Capture the cell that displays the provided text and extract its (X, Y) central coordinate. 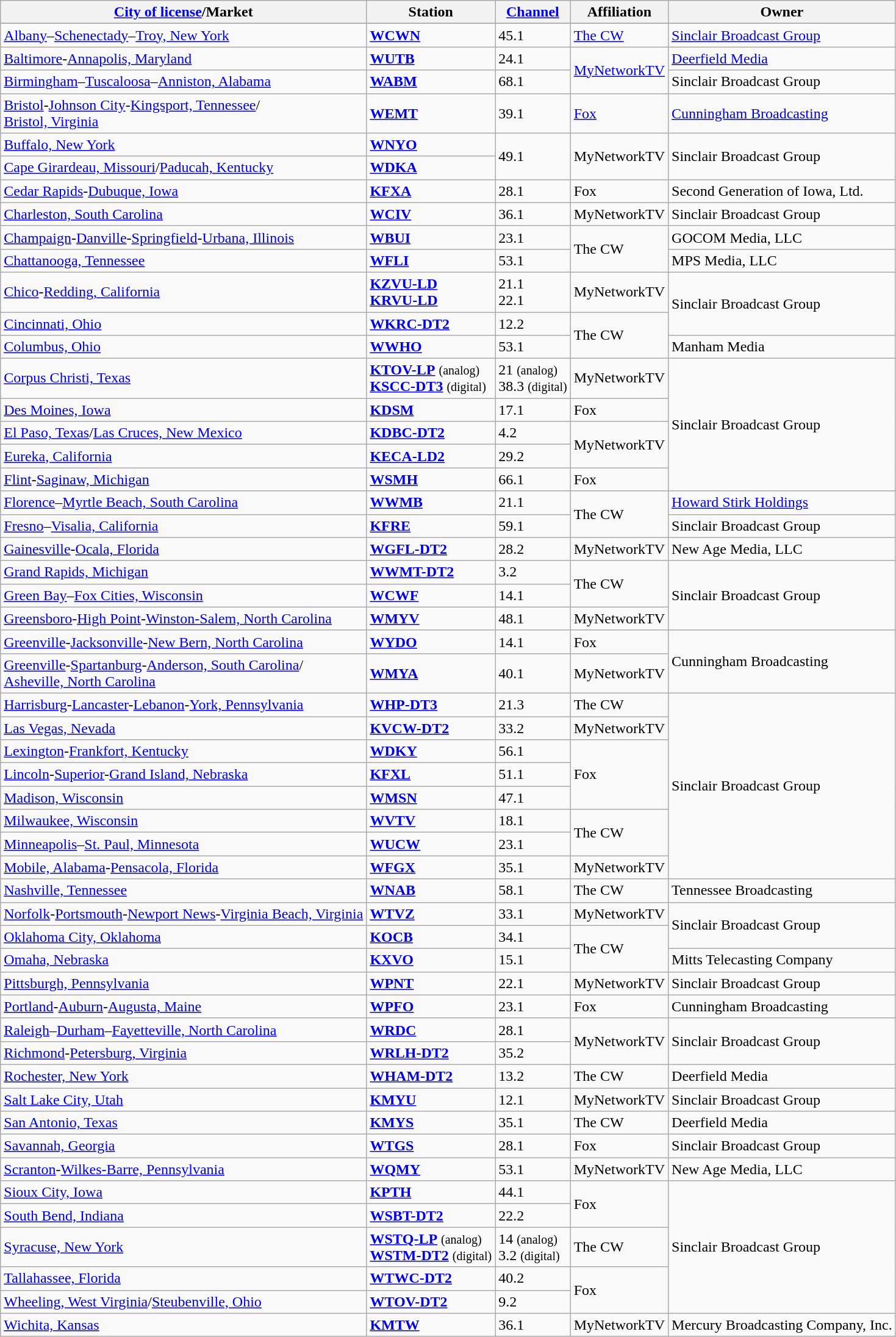
47.1 (533, 798)
Cincinnati, Ohio (184, 324)
39.1 (533, 113)
MPS Media, LLC (782, 260)
WSTQ-LP (analog)WSTM-DT2 (digital) (431, 1247)
WCWF (431, 595)
Bristol-Johnson City-Kingsport, Tennessee/Bristol, Virginia (184, 113)
34.1 (533, 937)
Columbus, Ohio (184, 347)
40.2 (533, 1278)
Madison, Wisconsin (184, 798)
WABM (431, 82)
KMTW (431, 1325)
17.1 (533, 410)
Tennessee Broadcasting (782, 891)
Station (431, 12)
Wheeling, West Virginia/Steubenville, Ohio (184, 1302)
WNAB (431, 891)
WHP-DT3 (431, 704)
21 (analog)38.3 (digital) (533, 378)
Albany–Schenectady–Troy, New York (184, 35)
WRLH-DT2 (431, 1053)
WUTB (431, 59)
KDBC-DT2 (431, 433)
Charleston, South Carolina (184, 214)
Milwaukee, Wisconsin (184, 821)
WVTV (431, 821)
WQMY (431, 1169)
56.1 (533, 751)
WDKA (431, 168)
WFGX (431, 867)
WCWN (431, 35)
48.1 (533, 618)
15.1 (533, 960)
59.1 (533, 526)
City of license/Market (184, 12)
Corpus Christi, Texas (184, 378)
Howard Stirk Holdings (782, 503)
14 (analog)3.2 (digital) (533, 1247)
WKRC-DT2 (431, 324)
Scranton-Wilkes-Barre, Pennsylvania (184, 1169)
WTVZ (431, 914)
WFLI (431, 260)
KFXA (431, 191)
Fresno–Visalia, California (184, 526)
KDSM (431, 410)
Savannah, Georgia (184, 1146)
33.2 (533, 728)
Grand Rapids, Michigan (184, 572)
WMYV (431, 618)
68.1 (533, 82)
WWHO (431, 347)
Wichita, Kansas (184, 1325)
San Antonio, Texas (184, 1123)
Champaign-Danville-Springfield-Urbana, Illinois (184, 237)
Birmingham–Tuscaloosa–Anniston, Alabama (184, 82)
WSBT-DT2 (431, 1216)
29.2 (533, 456)
9.2 (533, 1302)
WPFO (431, 1006)
Flint-Saginaw, Michigan (184, 479)
51.1 (533, 775)
WTOV-DT2 (431, 1302)
Tallahassee, Florida (184, 1278)
Cedar Rapids-Dubuque, Iowa (184, 191)
WWMB (431, 503)
KTOV-LP (analog)KSCC-DT3 (digital) (431, 378)
KECA-LD2 (431, 456)
Mitts Telecasting Company (782, 960)
21.3 (533, 704)
Norfolk-Portsmouth-Newport News-Virginia Beach, Virginia (184, 914)
21.122.1 (533, 292)
WNYO (431, 145)
12.1 (533, 1100)
Green Bay–Fox Cities, Wisconsin (184, 595)
Oklahoma City, Oklahoma (184, 937)
Omaha, Nebraska (184, 960)
Manham Media (782, 347)
28.2 (533, 549)
44.1 (533, 1192)
35.2 (533, 1053)
Mercury Broadcasting Company, Inc. (782, 1325)
Greenville-Jacksonville-New Bern, North Carolina (184, 642)
KMYU (431, 1100)
WRDC (431, 1030)
KFRE (431, 526)
WPNT (431, 983)
WGFL-DT2 (431, 549)
24.1 (533, 59)
13.2 (533, 1076)
49.1 (533, 156)
Owner (782, 12)
KMYS (431, 1123)
WYDO (431, 642)
Lexington-Frankfort, Kentucky (184, 751)
Pittsburgh, Pennsylvania (184, 983)
Baltimore-Annapolis, Maryland (184, 59)
22.1 (533, 983)
4.2 (533, 433)
Nashville, Tennessee (184, 891)
WBUI (431, 237)
Cape Girardeau, Missouri/Paducah, Kentucky (184, 168)
12.2 (533, 324)
WCIV (431, 214)
Syracuse, New York (184, 1247)
3.2 (533, 572)
45.1 (533, 35)
Salt Lake City, Utah (184, 1100)
El Paso, Texas/Las Cruces, New Mexico (184, 433)
40.1 (533, 673)
Des Moines, Iowa (184, 410)
Channel (533, 12)
KOCB (431, 937)
Portland-Auburn-Augusta, Maine (184, 1006)
Minneapolis–St. Paul, Minnesota (184, 844)
22.2 (533, 1216)
Florence–Myrtle Beach, South Carolina (184, 503)
WMYA (431, 673)
WEMT (431, 113)
WWMT-DT2 (431, 572)
33.1 (533, 914)
Mobile, Alabama-Pensacola, Florida (184, 867)
Lincoln-Superior-Grand Island, Nebraska (184, 775)
Rochester, New York (184, 1076)
58.1 (533, 891)
KXVO (431, 960)
WTGS (431, 1146)
Greenville-Spartanburg-Anderson, South Carolina/Asheville, North Carolina (184, 673)
Raleigh–Durham–Fayetteville, North Carolina (184, 1030)
66.1 (533, 479)
Sioux City, Iowa (184, 1192)
WHAM-DT2 (431, 1076)
South Bend, Indiana (184, 1216)
KPTH (431, 1192)
21.1 (533, 503)
Second Generation of Iowa, Ltd. (782, 191)
18.1 (533, 821)
Gainesville-Ocala, Florida (184, 549)
Affiliation (619, 12)
Chico-Redding, California (184, 292)
WTWC-DT2 (431, 1278)
Harrisburg-Lancaster-Lebanon-York, Pennsylvania (184, 704)
KFXL (431, 775)
Chattanooga, Tennessee (184, 260)
Richmond-Petersburg, Virginia (184, 1053)
WMSN (431, 798)
GOCOM Media, LLC (782, 237)
WSMH (431, 479)
Eureka, California (184, 456)
Buffalo, New York (184, 145)
Greensboro-High Point-Winston-Salem, North Carolina (184, 618)
WUCW (431, 844)
WDKY (431, 751)
KVCW-DT2 (431, 728)
Las Vegas, Nevada (184, 728)
KZVU-LDKRVU-LD (431, 292)
